Search for the cell housing the specified text and yield its (x, y) center coordinate. 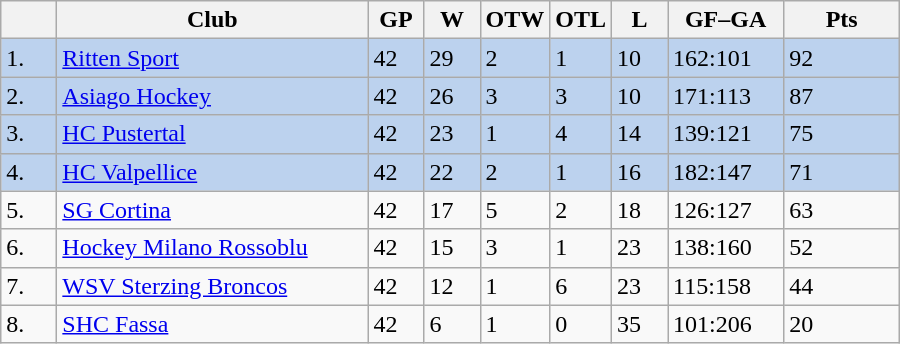
26 (452, 96)
44 (842, 286)
138:160 (726, 248)
HC Pustertal (212, 134)
162:101 (726, 58)
35 (640, 324)
WSV Sterzing Broncos (212, 286)
4. (29, 172)
Pts (842, 20)
Hockey Milano Rossoblu (212, 248)
8. (29, 324)
171:113 (726, 96)
16 (640, 172)
6. (29, 248)
18 (640, 210)
63 (842, 210)
1. (29, 58)
20 (842, 324)
Club (212, 20)
GP (396, 20)
7. (29, 286)
14 (640, 134)
126:127 (726, 210)
87 (842, 96)
5 (515, 210)
GF–GA (726, 20)
12 (452, 286)
SG Cortina (212, 210)
SHC Fassa (212, 324)
115:158 (726, 286)
182:147 (726, 172)
92 (842, 58)
HC Valpellice (212, 172)
101:206 (726, 324)
5. (29, 210)
L (640, 20)
4 (581, 134)
W (452, 20)
0 (581, 324)
2. (29, 96)
OTW (515, 20)
22 (452, 172)
Ritten Sport (212, 58)
52 (842, 248)
OTL (581, 20)
71 (842, 172)
139:121 (726, 134)
75 (842, 134)
17 (452, 210)
29 (452, 58)
3. (29, 134)
15 (452, 248)
Asiago Hockey (212, 96)
